Determine the [X, Y] coordinate at the center of the cell enclosing the given text.  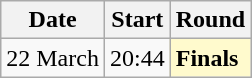
Start [137, 20]
20:44 [137, 58]
Date [53, 20]
Finals [210, 58]
22 March [53, 58]
Round [210, 20]
